Output the [x, y] coordinate of the center of the cell containing the given text.  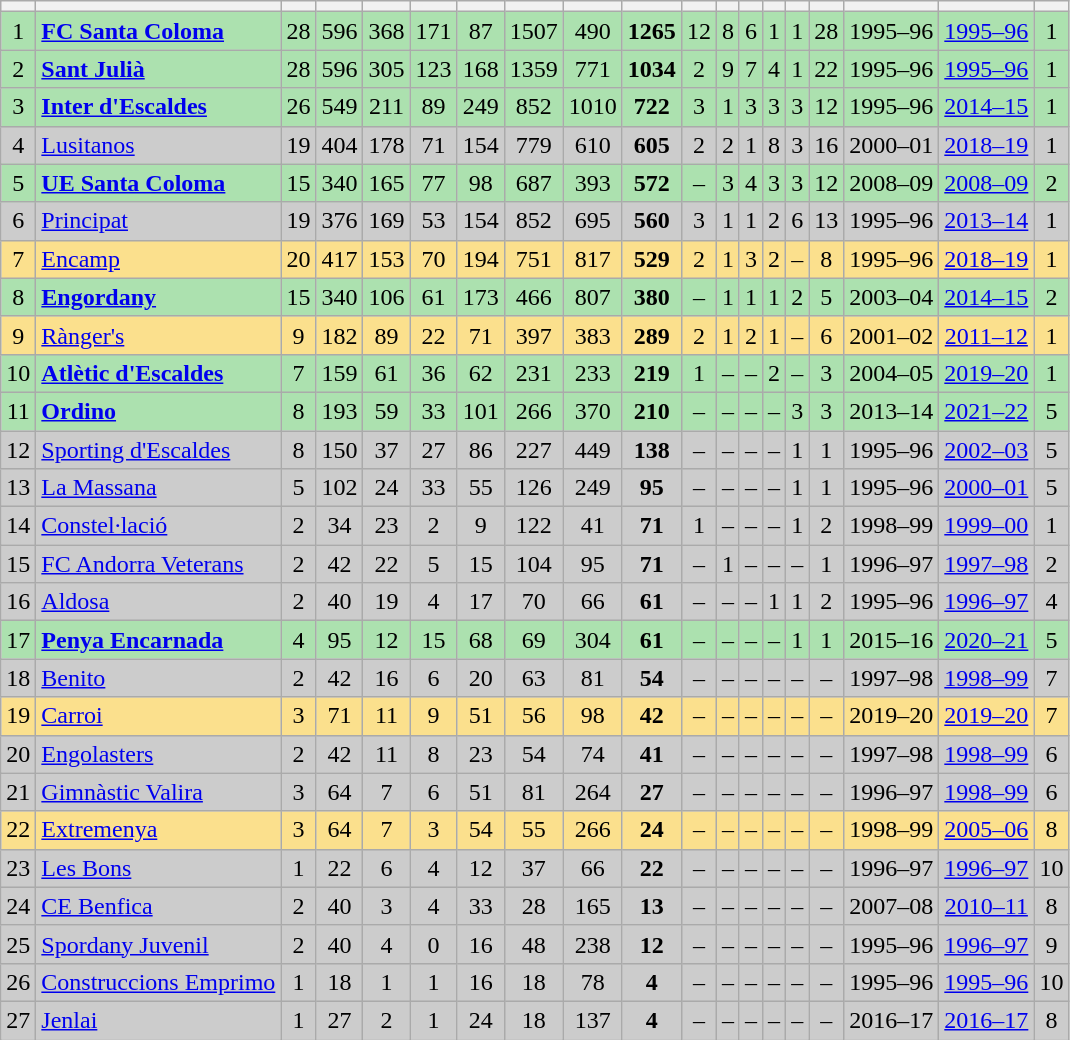
62 [480, 373]
Sporting d'Escaldes [158, 449]
2005–06 [986, 830]
370 [592, 411]
Inter d'Escaldes [158, 107]
106 [386, 297]
404 [340, 145]
305 [386, 69]
102 [340, 488]
490 [592, 31]
771 [592, 69]
289 [652, 335]
2002–03 [986, 449]
233 [592, 373]
210 [652, 411]
68 [480, 640]
1507 [534, 31]
Penya Encarnada [158, 640]
168 [480, 69]
Gimnàstic Valira [158, 792]
368 [386, 31]
Carroi [158, 716]
138 [652, 449]
Atlètic d'Escaldes [158, 373]
Sant Julià [158, 69]
CE Benfica [158, 906]
104 [534, 564]
1034 [652, 69]
Lusitanos [158, 145]
137 [592, 1020]
1359 [534, 69]
1010 [592, 107]
376 [340, 221]
56 [534, 716]
Engordany [158, 297]
63 [534, 678]
605 [652, 145]
53 [434, 221]
2011–12 [986, 335]
Constel·lació [158, 526]
87 [480, 31]
466 [534, 297]
2001–02 [892, 335]
393 [592, 183]
25 [18, 944]
69 [534, 640]
La Massana [158, 488]
Les Bons [158, 868]
417 [340, 259]
21 [18, 792]
194 [480, 259]
2020–21 [986, 640]
182 [340, 335]
722 [652, 107]
449 [592, 449]
Spordany Juvenil [158, 944]
219 [652, 373]
153 [386, 259]
687 [534, 183]
Encamp [158, 259]
178 [386, 145]
383 [592, 335]
2004–05 [892, 373]
14 [18, 526]
227 [534, 449]
Ordino [158, 411]
529 [652, 259]
FC Andorra Veterans [158, 564]
610 [592, 145]
Jenlai [158, 1020]
UE Santa Coloma [158, 183]
211 [386, 107]
Rànger's [158, 335]
171 [434, 31]
36 [434, 373]
Aldosa [158, 602]
150 [340, 449]
231 [534, 373]
2010–11 [986, 906]
78 [592, 982]
74 [592, 754]
397 [534, 335]
572 [652, 183]
193 [340, 411]
34 [340, 526]
2015–16 [892, 640]
1999–00 [986, 526]
77 [434, 183]
Benito [158, 678]
Construccions Emprimo [158, 982]
238 [592, 944]
Extremenya [158, 830]
Engolasters [158, 754]
2003–04 [892, 297]
0 [434, 944]
695 [592, 221]
159 [340, 373]
817 [592, 259]
169 [386, 221]
126 [534, 488]
123 [434, 69]
FC Santa Coloma [158, 31]
549 [340, 107]
173 [480, 297]
Principat [158, 221]
2021–22 [986, 411]
1265 [652, 31]
751 [534, 259]
48 [534, 944]
101 [480, 411]
779 [534, 145]
807 [592, 297]
59 [386, 411]
560 [652, 221]
122 [534, 526]
2007–08 [892, 906]
304 [592, 640]
86 [480, 449]
264 [592, 792]
380 [652, 297]
